Locate the cell with the specified text and output its (X, Y) center coordinate. 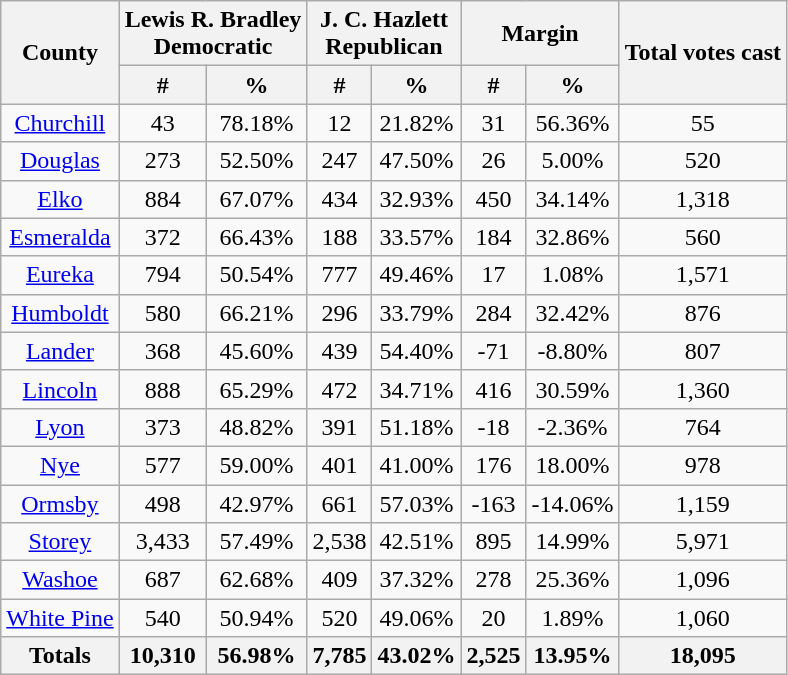
65.29% (256, 389)
33.79% (416, 313)
54.40% (416, 351)
26 (494, 161)
Douglas (60, 161)
Ormsby (60, 503)
50.54% (256, 275)
1,360 (703, 389)
43 (162, 123)
Total votes cast (703, 52)
-2.36% (572, 427)
176 (494, 465)
1,318 (703, 199)
5,971 (703, 542)
3,433 (162, 542)
18.00% (572, 465)
County (60, 52)
31 (494, 123)
Nye (60, 465)
372 (162, 237)
51.18% (416, 427)
12 (340, 123)
62.68% (256, 580)
5.00% (572, 161)
661 (340, 503)
580 (162, 313)
67.07% (256, 199)
52.50% (256, 161)
450 (494, 199)
10,310 (162, 656)
416 (494, 389)
45.60% (256, 351)
42.97% (256, 503)
-163 (494, 503)
1.08% (572, 275)
794 (162, 275)
184 (494, 237)
188 (340, 237)
1.89% (572, 618)
2,525 (494, 656)
Margin (540, 34)
2,538 (340, 542)
Lander (60, 351)
439 (340, 351)
49.46% (416, 275)
Eureka (60, 275)
21.82% (416, 123)
1,159 (703, 503)
57.49% (256, 542)
Storey (60, 542)
18,095 (703, 656)
Esmeralda (60, 237)
43.02% (416, 656)
66.43% (256, 237)
-8.80% (572, 351)
Lewis R. BradleyDemocratic (213, 34)
48.82% (256, 427)
34.14% (572, 199)
32.86% (572, 237)
296 (340, 313)
284 (494, 313)
17 (494, 275)
25.36% (572, 580)
56.36% (572, 123)
373 (162, 427)
J. C. HazlettRepublican (384, 34)
20 (494, 618)
41.00% (416, 465)
409 (340, 580)
1,060 (703, 618)
-14.06% (572, 503)
764 (703, 427)
White Pine (60, 618)
560 (703, 237)
498 (162, 503)
895 (494, 542)
401 (340, 465)
Humboldt (60, 313)
50.94% (256, 618)
876 (703, 313)
577 (162, 465)
Lincoln (60, 389)
14.99% (572, 542)
273 (162, 161)
32.42% (572, 313)
978 (703, 465)
55 (703, 123)
57.03% (416, 503)
56.98% (256, 656)
7,785 (340, 656)
1,571 (703, 275)
Washoe (60, 580)
47.50% (416, 161)
66.21% (256, 313)
777 (340, 275)
42.51% (416, 542)
247 (340, 161)
37.32% (416, 580)
Lyon (60, 427)
687 (162, 580)
278 (494, 580)
391 (340, 427)
49.06% (416, 618)
Elko (60, 199)
540 (162, 618)
34.71% (416, 389)
32.93% (416, 199)
1,096 (703, 580)
-18 (494, 427)
807 (703, 351)
-71 (494, 351)
884 (162, 199)
472 (340, 389)
Churchill (60, 123)
888 (162, 389)
30.59% (572, 389)
13.95% (572, 656)
368 (162, 351)
78.18% (256, 123)
33.57% (416, 237)
Totals (60, 656)
434 (340, 199)
59.00% (256, 465)
